Locate the cell with the specified text and output its (X, Y) center coordinate. 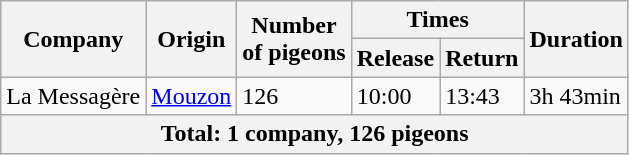
Mouzon (192, 96)
Origin (192, 39)
Numberof pigeons (294, 39)
Total: 1 company, 126 pigeons (315, 134)
13:43 (482, 96)
Release (395, 58)
Return (482, 58)
Duration (576, 39)
3h 43min (576, 96)
126 (294, 96)
10:00 (395, 96)
La Messagère (74, 96)
Company (74, 39)
Times (438, 20)
